Output the (x, y) coordinate of the center of the cell containing the given text.  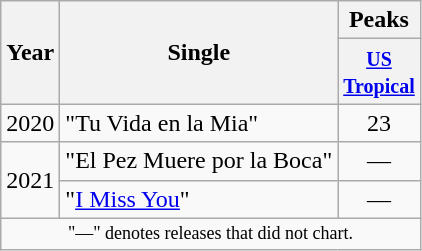
"El Pez Muere por la Boca" (199, 161)
23 (380, 123)
Single (199, 52)
"—" denotes releases that did not chart. (210, 234)
Year (30, 52)
Peaks (380, 20)
"I Miss You" (199, 199)
US Tropical (380, 72)
"Tu Vida en la Mia" (199, 123)
2020 (30, 123)
2021 (30, 180)
